Locate the cell with the specified text and output its (x, y) center coordinate. 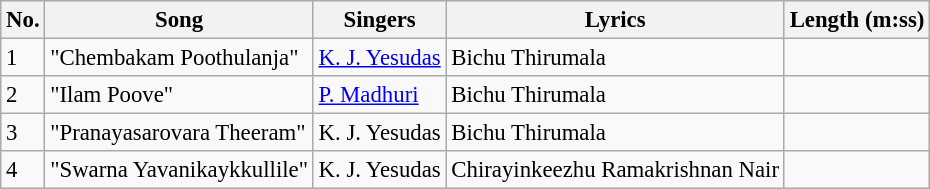
"Chembakam Poothulanja" (179, 58)
4 (23, 170)
Length (m:ss) (856, 20)
No. (23, 20)
Song (179, 20)
Singers (380, 20)
1 (23, 58)
2 (23, 95)
"Pranayasarovara Theeram" (179, 133)
Lyrics (615, 20)
3 (23, 133)
Chirayinkeezhu Ramakrishnan Nair (615, 170)
"Swarna Yavanikaykkullile" (179, 170)
P. Madhuri (380, 95)
"Ilam Poove" (179, 95)
